Return the [X, Y] coordinate for the center point of the cell that contains the specified text.  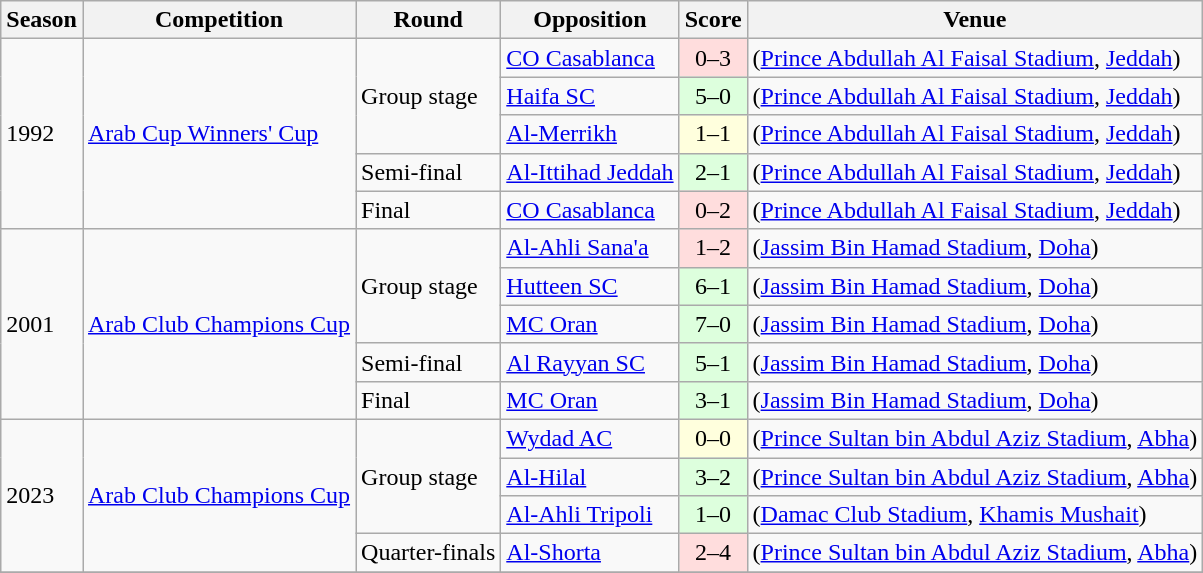
Al-Merrikh [590, 134]
Haifa SC [590, 96]
0–2 [713, 210]
7–0 [713, 324]
6–1 [713, 286]
0–3 [713, 58]
Wydad AC [590, 438]
Quarter-finals [428, 553]
2023 [42, 495]
Al Rayyan SC [590, 362]
Al-Shorta [590, 553]
1–2 [713, 248]
0–0 [713, 438]
Al-Ittihad Jeddah [590, 172]
Al-Ahli Tripoli [590, 515]
Score [713, 20]
Hutteen SC [590, 286]
Season [42, 20]
2001 [42, 324]
Al-Hilal [590, 477]
Arab Cup Winners' Cup [218, 134]
1–1 [713, 134]
5–1 [713, 362]
Al-Ahli Sana'a [590, 248]
Venue [975, 20]
Opposition [590, 20]
5–0 [713, 96]
2–4 [713, 553]
1–0 [713, 515]
3–2 [713, 477]
Competition [218, 20]
1992 [42, 134]
Round [428, 20]
(Damac Club Stadium, Khamis Mushait) [975, 515]
2–1 [713, 172]
3–1 [713, 400]
